Return [x, y] of the center of cell containing provided text 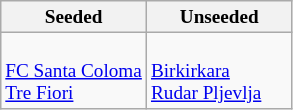
FC Santa Coloma Tre Fiori [74, 70]
Unseeded [219, 17]
Birkirkara Rudar Pljevlja [219, 70]
Seeded [74, 17]
